Detect which cell encompasses the target text, then output its [x, y] center coordinate. 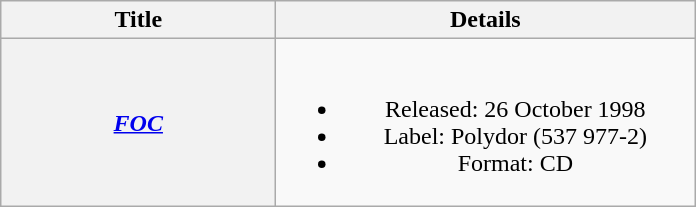
Title [138, 20]
Released: 26 October 1998Label: Polydor (537 977-2)Format: CD [486, 122]
Details [486, 20]
FOC [138, 122]
